Capture the cell that displays the provided text and extract its (X, Y) central coordinate. 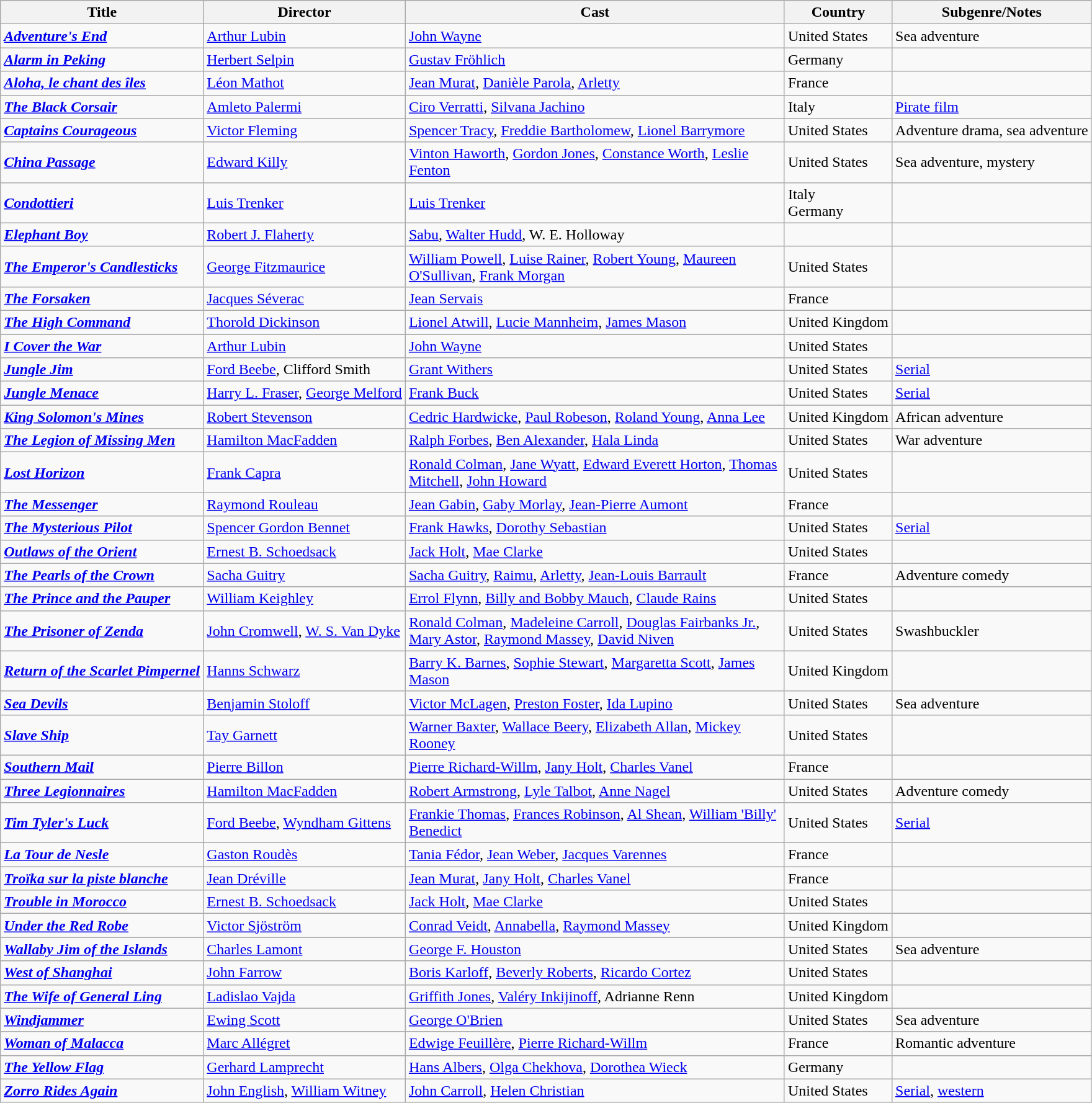
Outlaws of the Orient (102, 551)
Jacques Séverac (305, 298)
The Emperor's Candlesticks (102, 267)
Lionel Atwill, Lucie Mannheim, James Mason (594, 322)
Raymond Rouleau (305, 504)
Serial, western (992, 1091)
Spencer Gordon Bennet (305, 528)
Jungle Jim (102, 370)
Condottieri (102, 202)
Sabu, Walter Hudd, W. E. Holloway (594, 234)
William Powell, Luise Rainer, Robert Young, Maureen O'Sullivan, Frank Morgan (594, 267)
Marc Allégret (305, 1043)
Léon Mathot (305, 83)
Three Legionnaires (102, 791)
Victor McLagen, Preston Foster, Ida Lupino (594, 703)
Swashbuckler (992, 630)
Gaston Roudès (305, 855)
Southern Mail (102, 767)
Sacha Guitry (305, 575)
Pierre Billon (305, 767)
Alarm in Peking (102, 60)
Pierre Richard-Willm, Jany Holt, Charles Vanel (594, 767)
Cast (594, 12)
Ford Beebe, Wyndham Gittens (305, 823)
The Pearls of the Crown (102, 575)
Robert J. Flaherty (305, 234)
The Prisoner of Zenda (102, 630)
Jean Servais (594, 298)
Wallaby Jim of the Islands (102, 949)
Amleto Palermi (305, 107)
Vinton Haworth, Gordon Jones, Constance Worth, Leslie Fenton (594, 163)
Adventure drama, sea adventure (992, 130)
George F. Houston (594, 949)
Ladislao Vajda (305, 996)
Charles Lamont (305, 949)
Ronald Colman, Madeleine Carroll, Douglas Fairbanks Jr., Mary Astor, Raymond Massey, David Niven (594, 630)
War adventure (992, 440)
Tania Fédor, Jean Weber, Jacques Varennes (594, 855)
The High Command (102, 322)
Barry K. Barnes, Sophie Stewart, Margaretta Scott, James Mason (594, 671)
Jean Dréville (305, 878)
Conrad Veidt, Annabella, Raymond Massey (594, 926)
Gerhard Lamprecht (305, 1067)
Sacha Guitry, Raimu, Arletty, Jean-Louis Barrault (594, 575)
Ralph Forbes, Ben Alexander, Hala Linda (594, 440)
Jean Gabin, Gaby Morlay, Jean-Pierre Aumont (594, 504)
Robert Armstrong, Lyle Talbot, Anne Nagel (594, 791)
Thorold Dickinson (305, 322)
Spencer Tracy, Freddie Bartholomew, Lionel Barrymore (594, 130)
Warner Baxter, Wallace Beery, Elizabeth Allan, Mickey Rooney (594, 735)
Adventure's End (102, 36)
The Wife of General Ling (102, 996)
Troïka sur la piste blanche (102, 878)
Grant Withers (594, 370)
John Farrow (305, 973)
George Fitzmaurice (305, 267)
Elephant Boy (102, 234)
Romantic adventure (992, 1043)
The Legion of Missing Men (102, 440)
John Carroll, Helen Christian (594, 1091)
Herbert Selpin (305, 60)
William Keighley (305, 599)
Gustav Fröhlich (594, 60)
Edward Killy (305, 163)
African adventure (992, 417)
George O'Brien (594, 1020)
The Messenger (102, 504)
Tay Garnett (305, 735)
Frank Hawks, Dorothy Sebastian (594, 528)
Hans Albers, Olga Chekhova, Dorothea Wieck (594, 1067)
Hanns Schwarz (305, 671)
Jean Murat, Danièle Parola, Arletty (594, 83)
Tim Tyler's Luck (102, 823)
Robert Stevenson (305, 417)
John English, William Witney (305, 1091)
Country (838, 12)
Sea adventure, mystery (992, 163)
Ronald Colman, Jane Wyatt, Edward Everett Horton, Thomas Mitchell, John Howard (594, 473)
Subgenre/Notes (992, 12)
La Tour de Nesle (102, 855)
Ford Beebe, Clifford Smith (305, 370)
The Black Corsair (102, 107)
Slave Ship (102, 735)
Harry L. Fraser, George Melford (305, 393)
Zorro Rides Again (102, 1091)
The Forsaken (102, 298)
King Solomon's Mines (102, 417)
Sea Devils (102, 703)
Errol Flynn, Billy and Bobby Mauch, Claude Rains (594, 599)
Edwige Feuillère, Pierre Richard-Willm (594, 1043)
Italy (838, 107)
Trouble in Morocco (102, 902)
Cedric Hardwicke, Paul Robeson, Roland Young, Anna Lee (594, 417)
Return of the Scarlet Pimpernel (102, 671)
ItalyGermany (838, 202)
Ciro Verratti, Silvana Jachino (594, 107)
Lost Horizon (102, 473)
The Mysterious Pilot (102, 528)
Pirate film (992, 107)
West of Shanghai (102, 973)
Director (305, 12)
Jungle Menace (102, 393)
Benjamin Stoloff (305, 703)
I Cover the War (102, 346)
Windjammer (102, 1020)
The Prince and the Pauper (102, 599)
Captains Courageous (102, 130)
Boris Karloff, Beverly Roberts, Ricardo Cortez (594, 973)
Woman of Malacca (102, 1043)
Under the Red Robe (102, 926)
John Cromwell, W. S. Van Dyke (305, 630)
Jean Murat, Jany Holt, Charles Vanel (594, 878)
The Yellow Flag (102, 1067)
Aloha, le chant des îles (102, 83)
China Passage (102, 163)
Victor Fleming (305, 130)
Ewing Scott (305, 1020)
Frank Buck (594, 393)
Title (102, 12)
Griffith Jones, Valéry Inkijinoff, Adrianne Renn (594, 996)
Victor Sjöström (305, 926)
Frank Capra (305, 473)
Frankie Thomas, Frances Robinson, Al Shean, William 'Billy' Benedict (594, 823)
